Extract the [x, y] coordinate from the center of the cell holding the provided text.  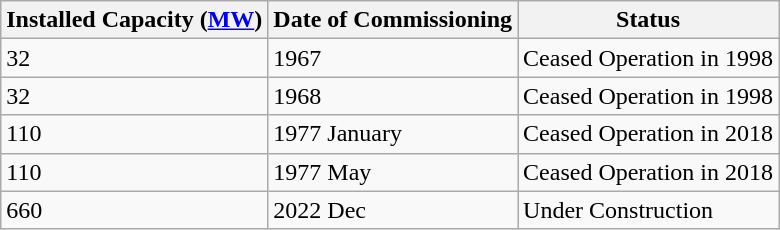
1967 [393, 58]
1977 May [393, 172]
1968 [393, 96]
Date of Commissioning [393, 20]
Under Construction [648, 210]
Installed Capacity (MW) [134, 20]
2022 Dec [393, 210]
1977 January [393, 134]
660 [134, 210]
Status [648, 20]
